Scan for the cell matching the given text and deliver its (X, Y) coordinate at center. 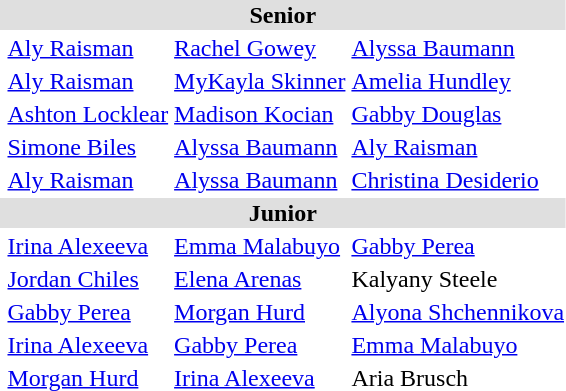
Madison Kocian (260, 114)
Alyona Shchennikova (458, 312)
Jordan Chiles (88, 279)
Senior (283, 15)
Morgan Hurd (260, 312)
Christina Desiderio (458, 180)
Simone Biles (88, 147)
Ashton Locklear (88, 114)
Rachel Gowey (260, 48)
Junior (283, 213)
Kalyany Steele (458, 279)
Amelia Hundley (458, 81)
Elena Arenas (260, 279)
Gabby Douglas (458, 114)
MyKayla Skinner (260, 81)
